Find where the given text appears and provide that cell's center as [x, y] coordinate. 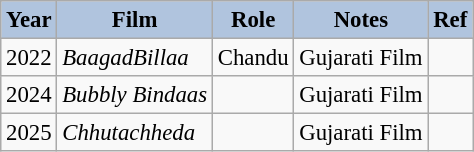
Notes [361, 20]
Year [29, 20]
Ref [450, 20]
Film [135, 20]
Chandu [252, 58]
2024 [29, 95]
Chhutachheda [135, 133]
Role [252, 20]
2025 [29, 133]
Bubbly Bindaas [135, 95]
2022 [29, 58]
BaagadBillaa [135, 58]
